Identify which cell holds the provided text, then report its [X, Y] central coordinate. 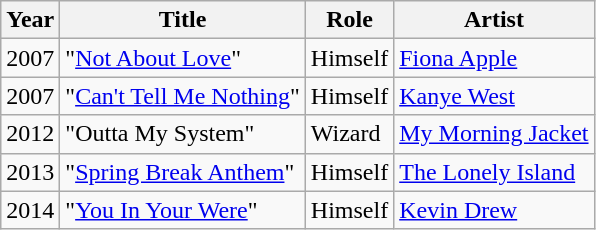
2013 [30, 172]
"Spring Break Anthem" [183, 172]
Fiona Apple [494, 58]
"Outta My System" [183, 134]
2014 [30, 210]
"Not About Love" [183, 58]
Year [30, 20]
Kanye West [494, 96]
Kevin Drew [494, 210]
Role [349, 20]
"Can't Tell Me Nothing" [183, 96]
"You In Your Were" [183, 210]
Artist [494, 20]
Title [183, 20]
The Lonely Island [494, 172]
My Morning Jacket [494, 134]
Wizard [349, 134]
2012 [30, 134]
